Locate the cell with the specified text and output its [X, Y] center coordinate. 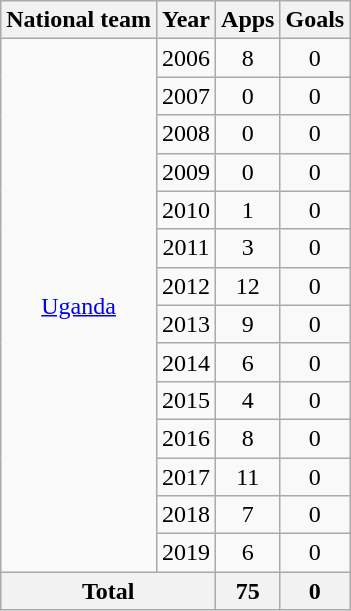
75 [248, 591]
2016 [186, 438]
2011 [186, 248]
7 [248, 515]
9 [248, 324]
National team [79, 20]
2014 [186, 362]
2008 [186, 134]
2019 [186, 553]
2006 [186, 58]
11 [248, 477]
2018 [186, 515]
2009 [186, 172]
2010 [186, 210]
12 [248, 286]
1 [248, 210]
2007 [186, 96]
2012 [186, 286]
3 [248, 248]
2015 [186, 400]
Apps [248, 20]
2017 [186, 477]
Goals [315, 20]
2013 [186, 324]
Uganda [79, 306]
Year [186, 20]
4 [248, 400]
Total [108, 591]
